Provide the [X, Y] coordinate of the cell's center where the given text is located.  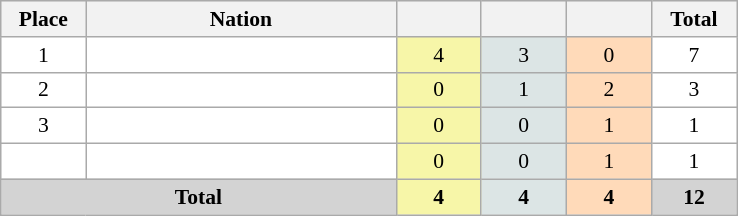
Place [44, 19]
7 [694, 55]
Nation [241, 19]
12 [694, 197]
